Return [x, y] of the center of cell containing provided text 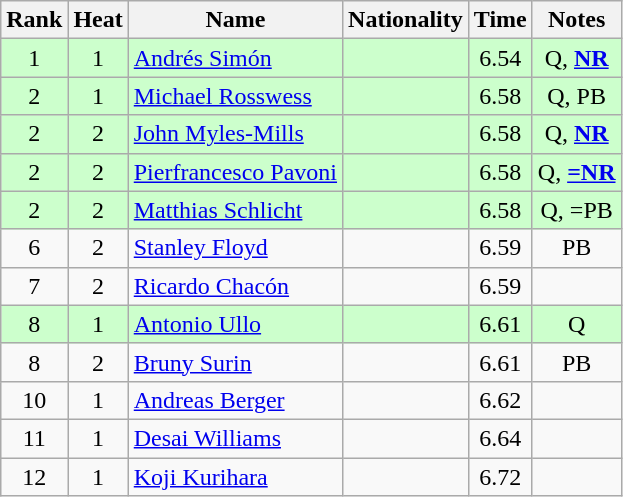
6.64 [500, 438]
10 [34, 400]
7 [34, 286]
Rank [34, 20]
Bruny Surin [235, 362]
Name [235, 20]
Q, =NR [576, 172]
12 [34, 477]
Michael Rosswess [235, 96]
Koji Kurihara [235, 477]
Matthias Schlicht [235, 210]
6 [34, 248]
Antonio Ullo [235, 324]
Stanley Floyd [235, 248]
Nationality [406, 20]
Time [500, 20]
Desai Williams [235, 438]
Q [576, 324]
John Myles-Mills [235, 134]
6.62 [500, 400]
6.54 [500, 58]
Heat [98, 20]
Notes [576, 20]
11 [34, 438]
Q, PB [576, 96]
Q, =PB [576, 210]
Ricardo Chacón [235, 286]
6.72 [500, 477]
Andrés Simón [235, 58]
Pierfrancesco Pavoni [235, 172]
Andreas Berger [235, 400]
